Capture the cell that displays the provided text and extract its [x, y] central coordinate. 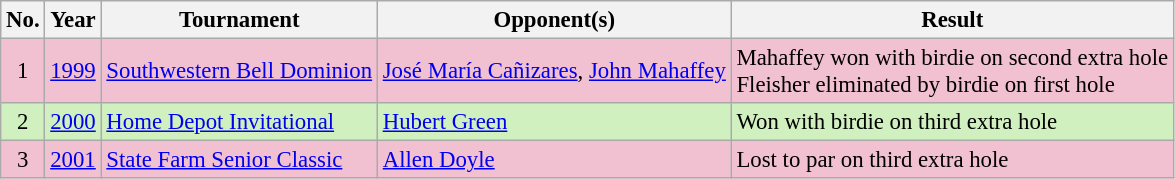
Won with birdie on third extra hole [952, 122]
1999 [73, 72]
Southwestern Bell Dominion [239, 72]
Allen Doyle [554, 160]
No. [23, 20]
José María Cañizares, John Mahaffey [554, 72]
3 [23, 160]
Home Depot Invitational [239, 122]
Year [73, 20]
1 [23, 72]
Hubert Green [554, 122]
2000 [73, 122]
Mahaffey won with birdie on second extra holeFleisher eliminated by birdie on first hole [952, 72]
2 [23, 122]
State Farm Senior Classic [239, 160]
Tournament [239, 20]
Result [952, 20]
Opponent(s) [554, 20]
Lost to par on third extra hole [952, 160]
2001 [73, 160]
